Extract the [x, y] coordinate from the center of the cell holding the provided text.  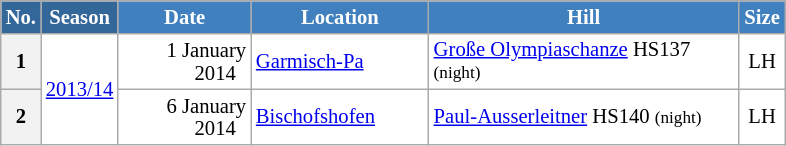
Size [762, 16]
6 January 2014 [184, 116]
Hill [584, 16]
2 [21, 116]
1 January 2014 [184, 61]
1 [21, 61]
No. [21, 16]
Bischofshofen [340, 116]
2013/14 [80, 88]
Location [340, 16]
Date [184, 16]
Große Olympiaschanze HS137 (night) [584, 61]
Garmisch-Pa [340, 61]
Season [80, 16]
Paul-Ausserleitner HS140 (night) [584, 116]
